Scan for the cell matching the given text and deliver its [X, Y] coordinate at center. 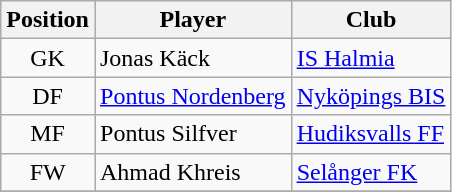
Selånger FK [371, 172]
Club [371, 20]
Position [48, 20]
Nyköpings BIS [371, 96]
MF [48, 134]
Jonas Käck [192, 58]
Pontus Nordenberg [192, 96]
Ahmad Khreis [192, 172]
GK [48, 58]
DF [48, 96]
Pontus Silfver [192, 134]
Player [192, 20]
Hudiksvalls FF [371, 134]
FW [48, 172]
IS Halmia [371, 58]
